Return the [X, Y] coordinate for the center point of the cell that contains the specified text.  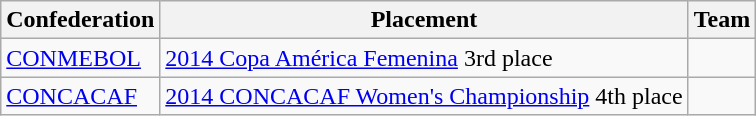
CONCACAF [80, 96]
Placement [424, 20]
CONMEBOL [80, 58]
Confederation [80, 20]
Team [722, 20]
2014 Copa América Femenina 3rd place [424, 58]
2014 CONCACAF Women's Championship 4th place [424, 96]
